For the text-containing cell, return its midpoint in (x, y) coordinate format. 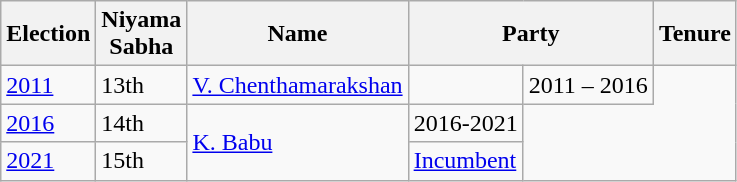
14th (142, 123)
2011 – 2016 (588, 85)
2011 (48, 85)
13th (142, 85)
Incumbent (466, 161)
2021 (48, 161)
2016 (48, 123)
NiyamaSabha (142, 34)
K. Babu (298, 142)
Party (530, 34)
2016-2021 (466, 123)
Name (298, 34)
15th (142, 161)
Tenure (694, 34)
Election (48, 34)
V. Chenthamarakshan (298, 85)
